Extract the (x, y) coordinate from the center of the cell holding the provided text.  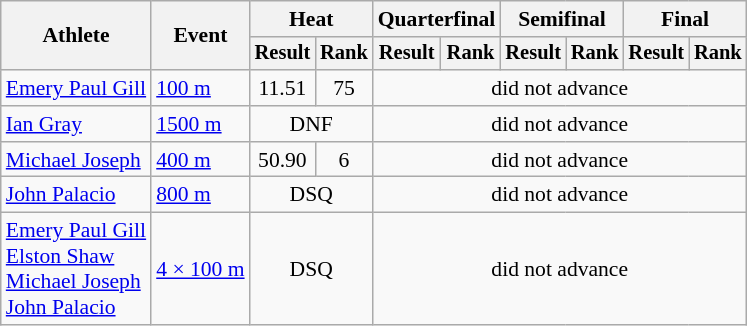
4 × 100 m (200, 269)
800 m (200, 195)
400 m (200, 160)
Ian Gray (76, 124)
11.51 (283, 88)
Emery Paul GillElston ShawMichael JosephJohn Palacio (76, 269)
6 (344, 160)
Final (686, 19)
Athlete (76, 36)
Event (200, 36)
John Palacio (76, 195)
DNF (312, 124)
1500 m (200, 124)
Emery Paul Gill (76, 88)
Semifinal (562, 19)
100 m (200, 88)
Quarterfinal (437, 19)
Heat (312, 19)
50.90 (283, 160)
Michael Joseph (76, 160)
75 (344, 88)
